Detect which cell encompasses the target text, then output its [X, Y] center coordinate. 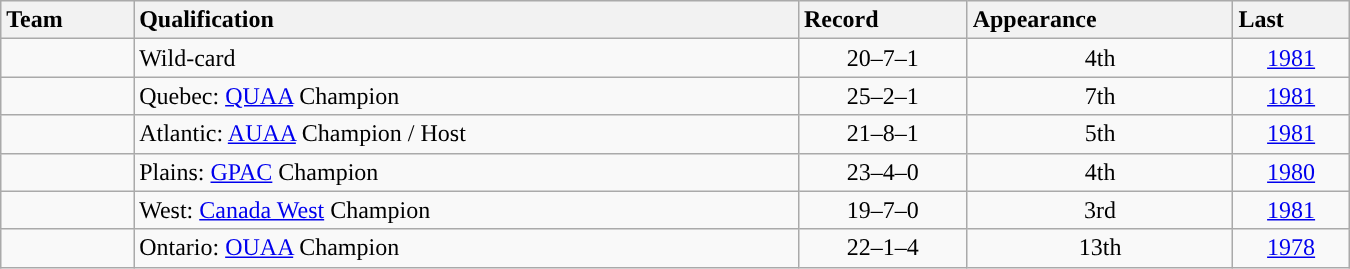
Appearance [1100, 20]
Quebec: QUAA Champion [466, 96]
1980 [1291, 172]
22–1–4 [882, 248]
Wild-card [466, 58]
Atlantic: AUAA Champion / Host [466, 134]
West: Canada West Champion [466, 210]
Ontario: OUAA Champion [466, 248]
Plains: GPAC Champion [466, 172]
7th [1100, 96]
5th [1100, 134]
19–7–0 [882, 210]
25–2–1 [882, 96]
20–7–1 [882, 58]
Team [68, 20]
Qualification [466, 20]
Last [1291, 20]
1978 [1291, 248]
3rd [1100, 210]
23–4–0 [882, 172]
21–8–1 [882, 134]
Record [882, 20]
13th [1100, 248]
